Find where the given text appears and provide that cell's center as [x, y] coordinate. 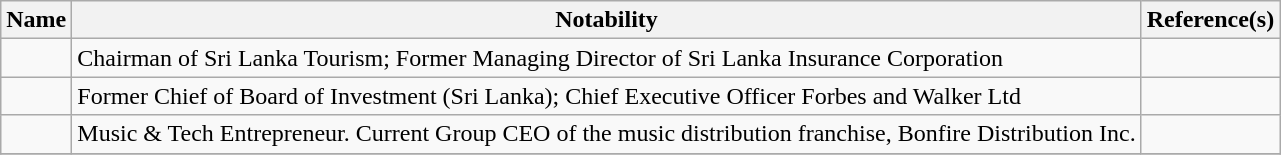
Former Chief of Board of Investment (Sri Lanka); Chief Executive Officer Forbes and Walker Ltd [606, 96]
Music & Tech Entrepreneur. Current Group CEO of the music distribution franchise, Bonfire Distribution Inc. [606, 134]
Reference(s) [1210, 20]
Notability [606, 20]
Chairman of Sri Lanka Tourism; Former Managing Director of Sri Lanka Insurance Corporation [606, 58]
Name [36, 20]
